Search for the cell housing the specified text and yield its (X, Y) center coordinate. 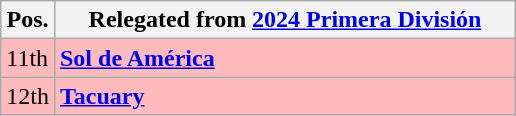
11th (28, 58)
Relegated from 2024 Primera División (284, 20)
Sol de América (284, 58)
Pos. (28, 20)
Tacuary (284, 96)
12th (28, 96)
